Return [X, Y] of the center of cell containing provided text 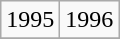
1995 [30, 20]
1996 [90, 20]
